Locate the cell with the specified text and output its [X, Y] center coordinate. 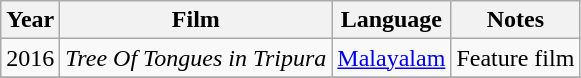
2016 [30, 58]
Malayalam [392, 58]
Notes [516, 20]
Tree Of Tongues in Tripura [196, 58]
Year [30, 20]
Language [392, 20]
Film [196, 20]
Feature film [516, 58]
